Find where the given text appears and provide that cell's center as (x, y) coordinate. 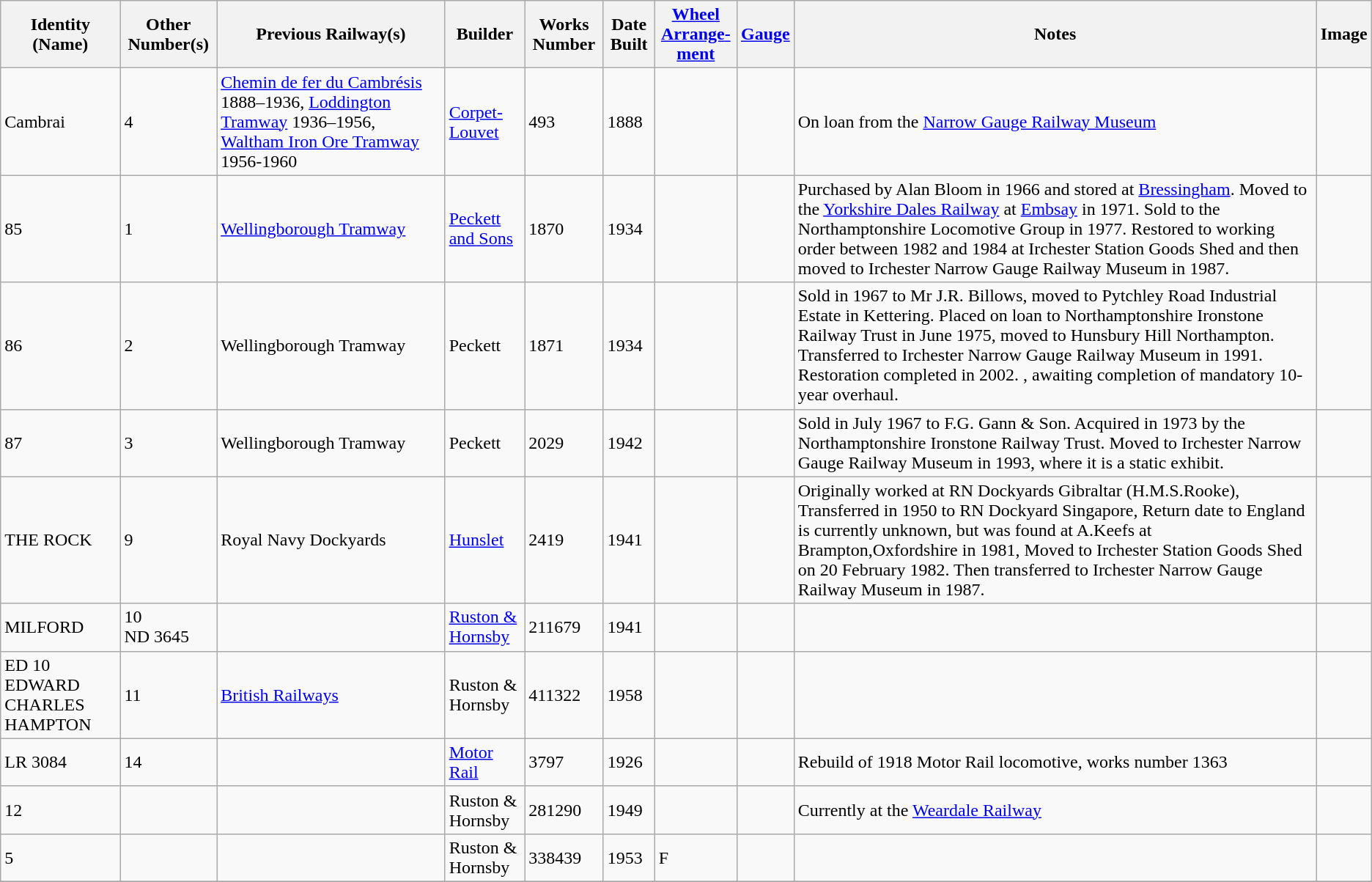
Works Number (564, 34)
3 (169, 443)
1953 (629, 858)
THE ROCK (60, 540)
1870 (564, 229)
Motor Rail (485, 762)
Image (1344, 34)
MILFORD (60, 628)
2 (169, 346)
Gauge (765, 34)
On loan from the Narrow Gauge Railway Museum (1055, 122)
3797 (564, 762)
9 (169, 540)
338439 (564, 858)
British Railways (331, 695)
Date Built (629, 34)
12 (60, 809)
Cambrai (60, 122)
10ND 3645 (169, 628)
Corpet-Louvet (485, 122)
1949 (629, 809)
ED 10EDWARD CHARLES HAMPTON (60, 695)
Rebuild of 1918 Motor Rail locomotive, works number 1363 (1055, 762)
Notes (1055, 34)
4 (169, 122)
Royal Navy Dockyards (331, 540)
411322 (564, 695)
1888 (629, 122)
2419 (564, 540)
281290 (564, 809)
F (696, 858)
2029 (564, 443)
1926 (629, 762)
14 (169, 762)
Hunslet (485, 540)
Other Number(s) (169, 34)
11 (169, 695)
87 (60, 443)
Chemin de fer du Cambrésis 1888–1936, Loddington Tramway 1936–1956, Waltham Iron Ore Tramway 1956-1960 (331, 122)
493 (564, 122)
1 (169, 229)
Identity (Name) (60, 34)
Peckett and Sons (485, 229)
1958 (629, 695)
1871 (564, 346)
Builder (485, 34)
1942 (629, 443)
85 (60, 229)
Previous Railway(s) (331, 34)
211679 (564, 628)
WheelArrange­ment (696, 34)
Currently at the Weardale Railway (1055, 809)
LR 3084 (60, 762)
5 (60, 858)
86 (60, 346)
